Provide the (x, y) coordinate of the cell's center where the given text is located.  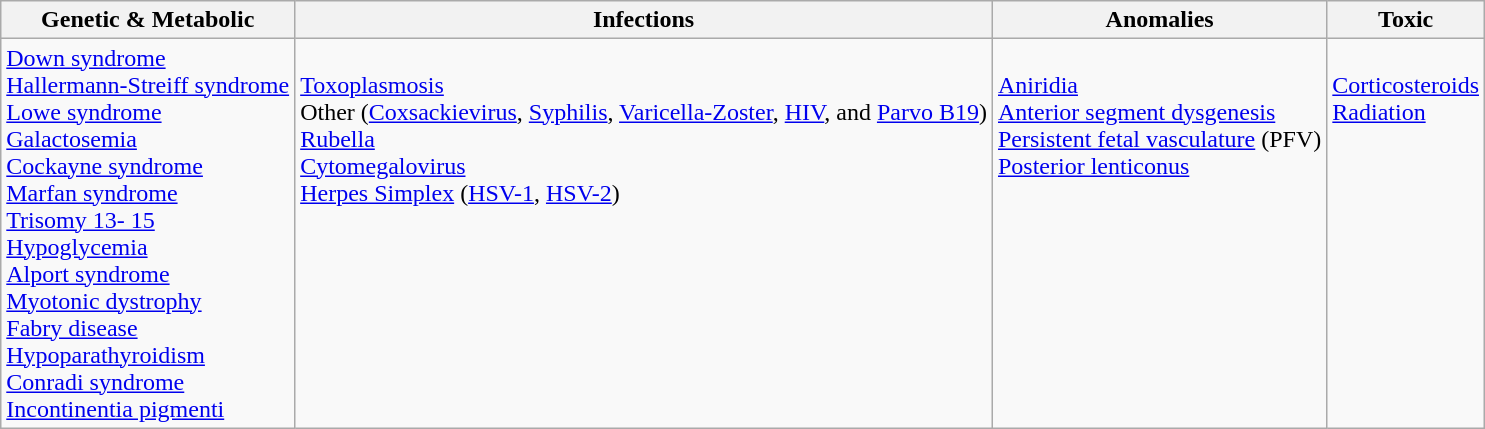
Genetic & Metabolic (148, 20)
Infections (644, 20)
Anomalies (1159, 20)
AniridiaAnterior segment dysgenesisPersistent fetal vasculature (PFV)Posterior lenticonus (1159, 234)
Toxic (1406, 20)
ToxoplasmosisOther (Coxsackievirus, Syphilis, Varicella-Zoster, HIV, and Parvo B19)RubellaCytomegalovirusHerpes Simplex (HSV-1, HSV-2) (644, 234)
CorticosteroidsRadiation (1406, 234)
